Return [X, Y] of the center of cell containing provided text 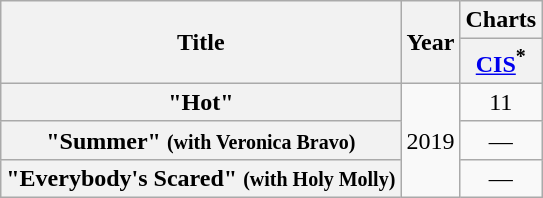
Title [201, 42]
2019 [430, 140]
"Everybody's Scared" (with Holy Molly) [201, 178]
CIS* [501, 62]
"Summer" (with Veronica Bravo) [201, 140]
Charts [501, 20]
11 [501, 102]
Year [430, 42]
"Hot" [201, 102]
